From the cell containing the given text, extract its center point as [X, Y] coordinate. 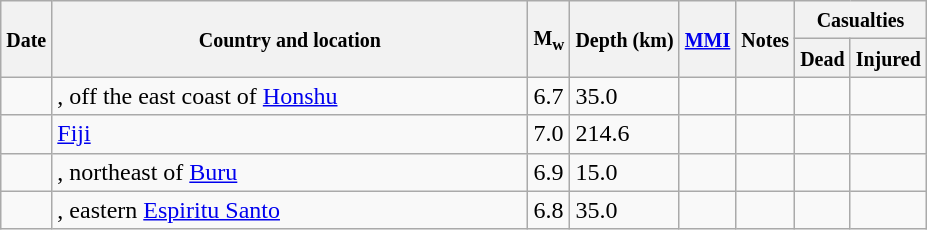
6.7 [549, 96]
6.8 [549, 210]
Date [26, 39]
Country and location [290, 39]
MMI [708, 39]
Depth (km) [624, 39]
214.6 [624, 134]
Fiji [290, 134]
Notes [766, 39]
Casualties [861, 20]
, northeast of Buru [290, 172]
15.0 [624, 172]
, eastern Espiritu Santo [290, 210]
Dead [823, 58]
6.9 [549, 172]
7.0 [549, 134]
Injured [888, 58]
Mw [549, 39]
, off the east coast of Honshu [290, 96]
